Find where the given text appears and provide that cell's center as (x, y) coordinate. 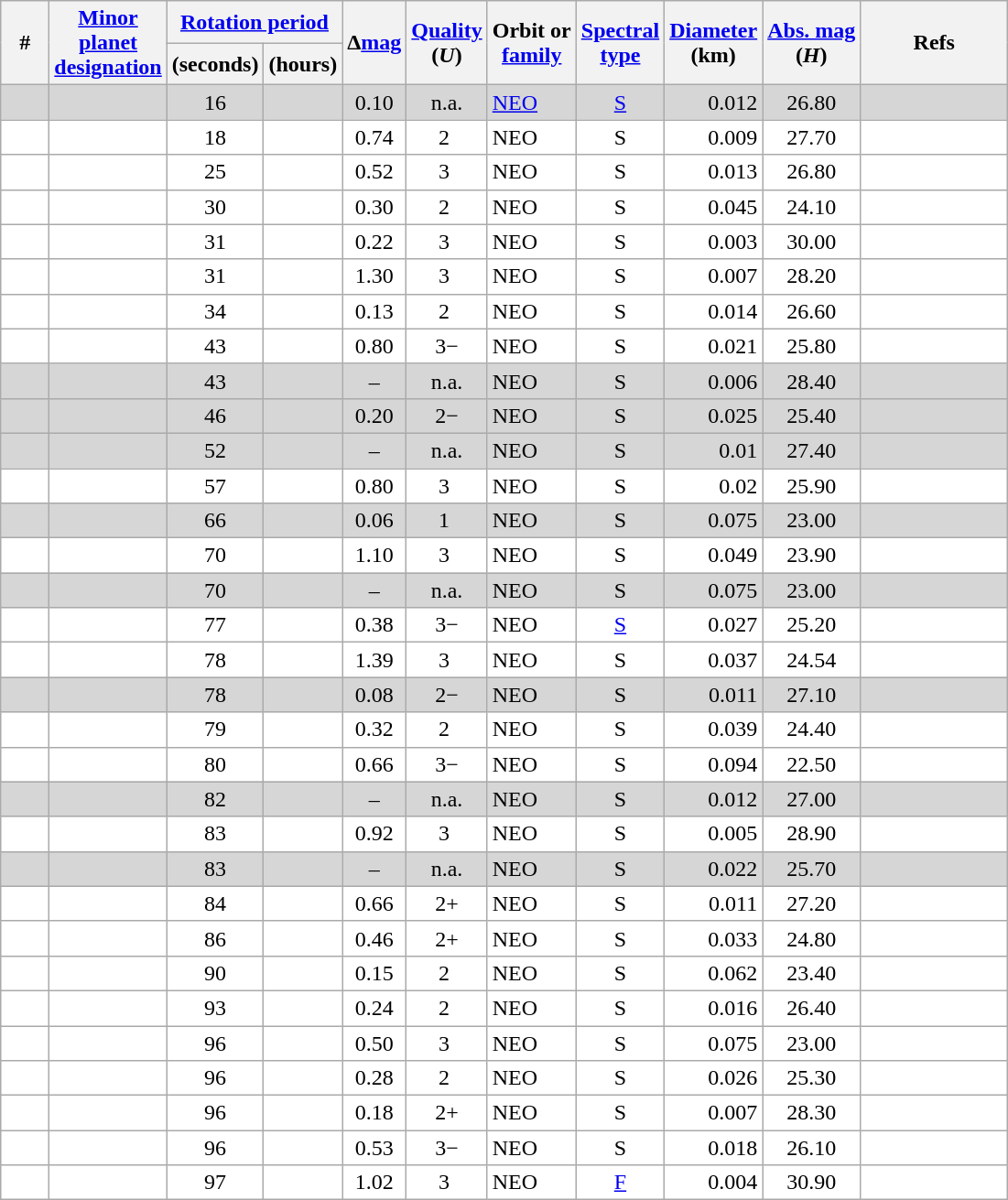
0.10 (374, 103)
27.10 (811, 695)
28.30 (811, 1113)
26.40 (811, 1008)
77 (215, 625)
25.70 (811, 869)
0.50 (374, 1043)
97 (215, 1183)
0.02 (714, 486)
93 (215, 1008)
0.005 (714, 834)
0.30 (374, 207)
27.20 (811, 903)
28.40 (811, 381)
22.50 (811, 764)
0.022 (714, 869)
0.013 (714, 172)
0.15 (374, 973)
86 (215, 938)
28.20 (811, 276)
Minorplanetdesignation (108, 43)
0.18 (374, 1113)
27.00 (811, 799)
27.70 (811, 137)
0.06 (374, 521)
23.40 (811, 973)
0.025 (714, 416)
0.062 (714, 973)
0.24 (374, 1008)
30.90 (811, 1183)
0.039 (714, 730)
0.045 (714, 207)
# (26, 43)
(hours) (303, 64)
1.39 (374, 660)
0.021 (714, 346)
34 (215, 311)
0.033 (714, 938)
1 (447, 521)
25.80 (811, 346)
25.40 (811, 416)
Rotation period (255, 22)
0.026 (714, 1078)
28.90 (811, 834)
Abs. mag(H) (811, 43)
0.009 (714, 137)
0.08 (374, 695)
18 (215, 137)
0.094 (714, 764)
84 (215, 903)
0.53 (374, 1148)
46 (215, 416)
0.014 (714, 311)
25 (215, 172)
0.32 (374, 730)
24.40 (811, 730)
(seconds) (215, 64)
30 (215, 207)
52 (215, 450)
0.20 (374, 416)
0.049 (714, 556)
Refs (934, 43)
0.46 (374, 938)
Quality(U) (447, 43)
66 (215, 521)
0.92 (374, 834)
Δmag (374, 43)
90 (215, 973)
1.30 (374, 276)
0.037 (714, 660)
Spectraltype (620, 43)
79 (215, 730)
24.10 (811, 207)
0.52 (374, 172)
16 (215, 103)
1.02 (374, 1183)
0.006 (714, 381)
F (620, 1183)
0.74 (374, 137)
24.80 (811, 938)
0.28 (374, 1078)
80 (215, 764)
Diameter(km) (714, 43)
0.027 (714, 625)
0.13 (374, 311)
25.20 (811, 625)
0.004 (714, 1183)
30.00 (811, 242)
0.01 (714, 450)
25.90 (811, 486)
Orbit orfamily (531, 43)
82 (215, 799)
0.38 (374, 625)
26.60 (811, 311)
26.10 (811, 1148)
0.003 (714, 242)
25.30 (811, 1078)
0.22 (374, 242)
0.018 (714, 1148)
24.54 (811, 660)
0.016 (714, 1008)
23.90 (811, 556)
1.10 (374, 556)
57 (215, 486)
27.40 (811, 450)
